Output the [x, y] coordinate of the center of the cell containing the given text.  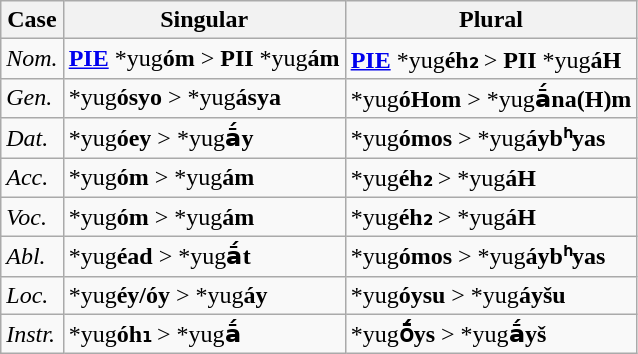
Case [32, 20]
*yugóHom > *yugā́na(H)m [491, 98]
Dat. [32, 138]
*yugéad > *yugā́t [204, 257]
PIE *yugóm > PII *yugám [204, 59]
*yugóey > *yugā́y [204, 138]
*yugósyo > *yugásya [204, 98]
Nom. [32, 59]
*yugóh₁ > *yugā́ [204, 334]
Plural [491, 20]
Instr. [32, 334]
Singular [204, 20]
PIE *yugéh₂ > PII *yugáH [491, 59]
Abl. [32, 257]
Acc. [32, 178]
*yugṓys > *yugā́yš [491, 334]
*yugéy/óy > *yugáy [204, 295]
*yugóysu > *yugáyšu [491, 295]
Voc. [32, 217]
Loc. [32, 295]
Gen. [32, 98]
